Search for the cell housing the specified text and yield its [X, Y] center coordinate. 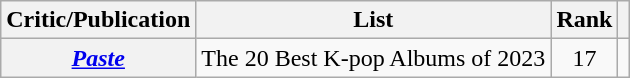
Paste [98, 58]
Rank [584, 20]
17 [584, 58]
The 20 Best K-pop Albums of 2023 [374, 58]
Critic/Publication [98, 20]
List [374, 20]
